Detect which cell encompasses the target text, then output its [x, y] center coordinate. 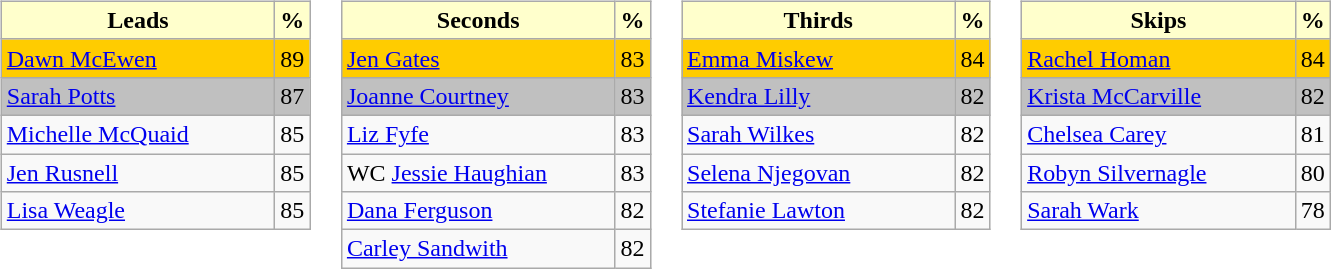
Seconds [478, 20]
87 [292, 96]
Michelle McQuaid [138, 134]
Leads [138, 20]
Kendra Lilly [819, 96]
Rachel Homan [1159, 58]
Dawn McEwen [138, 58]
WC Jessie Haughian [478, 173]
81 [1312, 134]
Lisa Weagle [138, 211]
Jen Rusnell [138, 173]
Selena Njegovan [819, 173]
Joanne Courtney [478, 96]
80 [1312, 173]
Robyn Silvernagle [1159, 173]
Skips [1159, 20]
Krista McCarville [1159, 96]
Sarah Potts [138, 96]
Liz Fyfe [478, 134]
Sarah Wark [1159, 211]
Emma Miskew [819, 58]
Chelsea Carey [1159, 134]
89 [292, 58]
Carley Sandwith [478, 249]
Jen Gates [478, 58]
Sarah Wilkes [819, 134]
Dana Ferguson [478, 211]
Thirds [819, 20]
Stefanie Lawton [819, 211]
78 [1312, 211]
